Pinpoint the cell where the given text exists, returning its (x, y) midpoint coordinate. 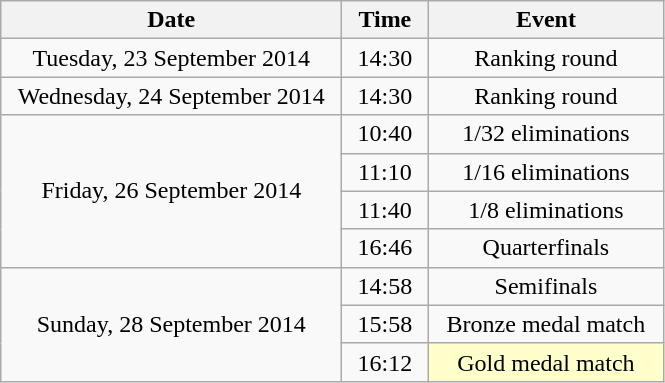
16:46 (385, 248)
Event (546, 20)
Quarterfinals (546, 248)
15:58 (385, 324)
Time (385, 20)
14:58 (385, 286)
Gold medal match (546, 362)
Date (172, 20)
16:12 (385, 362)
1/32 eliminations (546, 134)
10:40 (385, 134)
Wednesday, 24 September 2014 (172, 96)
Friday, 26 September 2014 (172, 191)
1/16 eliminations (546, 172)
Tuesday, 23 September 2014 (172, 58)
11:10 (385, 172)
Sunday, 28 September 2014 (172, 324)
Bronze medal match (546, 324)
Semifinals (546, 286)
11:40 (385, 210)
1/8 eliminations (546, 210)
